Return [X, Y] of the center of cell containing provided text 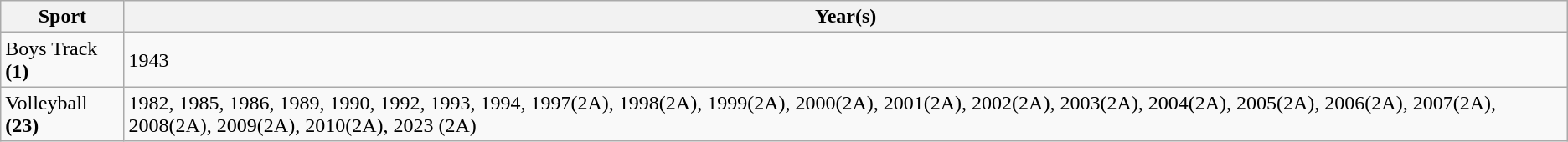
Year(s) [846, 17]
1943 [846, 60]
Sport [62, 17]
Boys Track (1) [62, 60]
Volleyball (23) [62, 114]
